Extract the (X, Y) coordinate from the center of the cell holding the provided text.  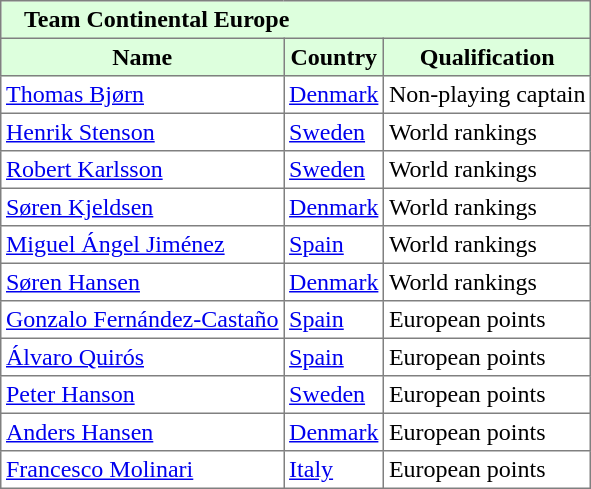
Name (142, 57)
Thomas Bjørn (142, 95)
Robert Karlsson (142, 170)
Søren Kjeldsen (142, 207)
Anders Hansen (142, 432)
Team Continental Europe (296, 20)
Country (334, 57)
Henrik Stenson (142, 132)
Qualification (488, 57)
Non-playing captain (488, 95)
Álvaro Quirós (142, 357)
Italy (334, 470)
Francesco Molinari (142, 470)
Peter Hanson (142, 395)
Gonzalo Fernández-Castaño (142, 320)
Miguel Ángel Jiménez (142, 245)
Søren Hansen (142, 282)
